From the cell containing the given text, extract its center point as (x, y) coordinate. 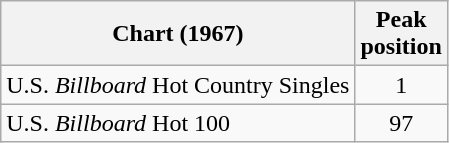
Chart (1967) (178, 34)
Peakposition (401, 34)
U.S. Billboard Hot 100 (178, 123)
1 (401, 85)
97 (401, 123)
U.S. Billboard Hot Country Singles (178, 85)
